Return [X, Y] of the center of cell containing provided text 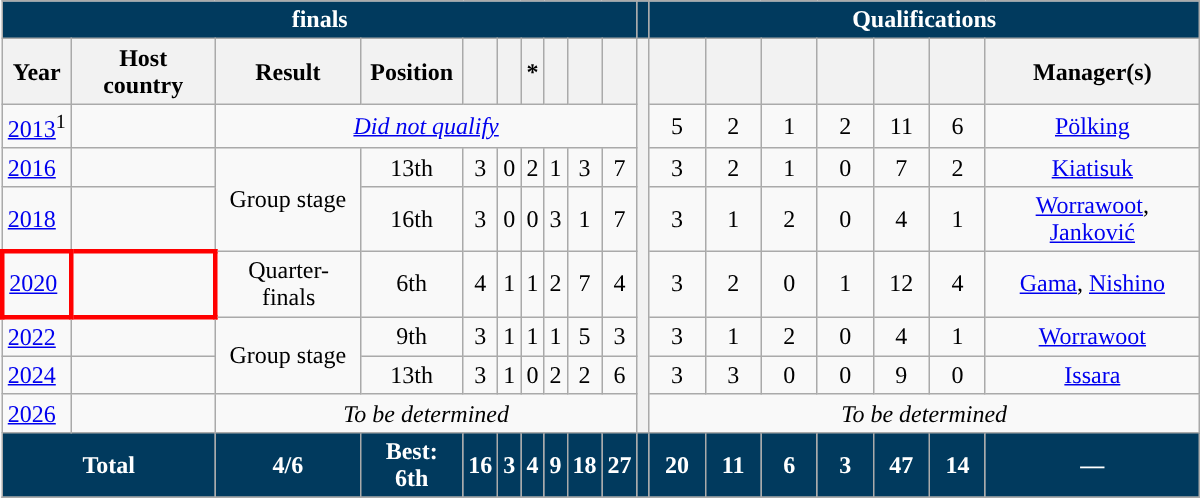
* [532, 72]
— [1092, 464]
6th [412, 284]
Pölking [1092, 126]
2020 [36, 284]
2016 [36, 167]
2024 [36, 375]
Worrawoot, Janković [1092, 218]
Kiatisuk [1092, 167]
Year [36, 72]
Total [108, 464]
2026 [36, 413]
2018 [36, 218]
Manager(s) [1092, 72]
Gama, Nishino [1092, 284]
12 [901, 284]
27 [620, 464]
Did not qualify [426, 126]
2022 [36, 337]
Issara [1092, 375]
Worrawoot [1092, 337]
Position [412, 72]
20131 [36, 126]
Host country [143, 72]
16th [412, 218]
14 [957, 464]
Best: 6th [412, 464]
20 [677, 464]
Result [288, 72]
4/6 [288, 464]
47 [901, 464]
18 [584, 464]
9th [412, 337]
Quarter-finals [288, 284]
Qualifications [924, 20]
finals [320, 20]
16 [480, 464]
